Locate the cell with the specified text and output its [X, Y] center coordinate. 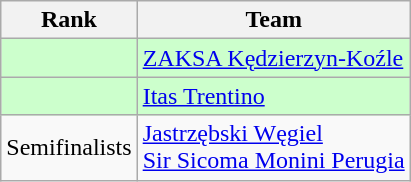
Rank [69, 20]
ZAKSA Kędzierzyn-Koźle [274, 58]
Itas Trentino [274, 96]
Jastrzębski Węgiel Sir Sicoma Monini Perugia [274, 148]
Team [274, 20]
Semifinalists [69, 148]
